Locate the cell with the specified text and output its (X, Y) center coordinate. 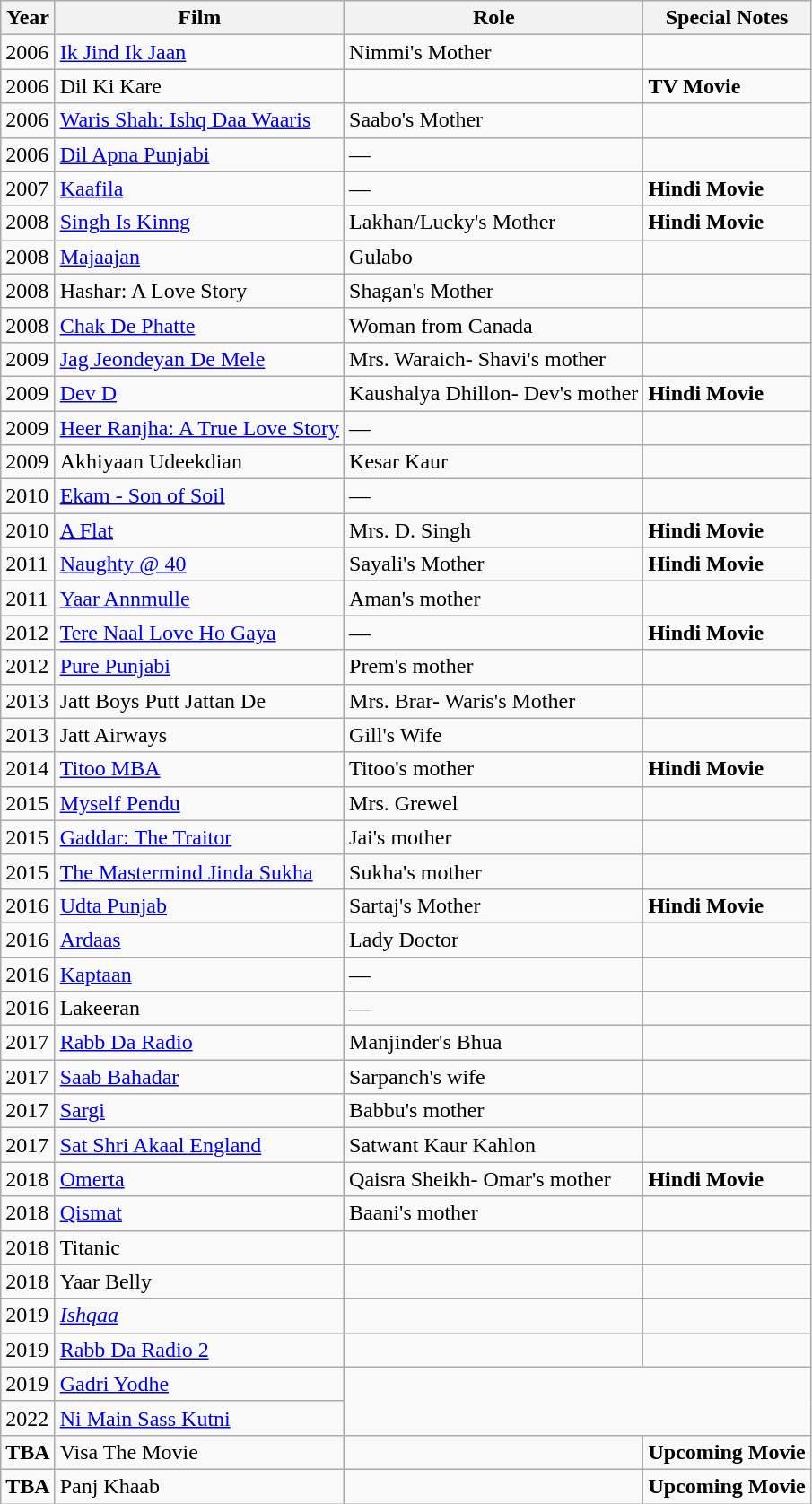
Film (199, 18)
Lakhan/Lucky's Mother (493, 223)
Chak De Phatte (199, 325)
Saabo's Mother (493, 120)
Gulabo (493, 257)
Ni Main Sass Kutni (199, 1418)
Ardaas (199, 940)
Rabb Da Radio (199, 1043)
Kesar Kaur (493, 462)
2022 (28, 1418)
Tere Naal Love Ho Gaya (199, 633)
Waris Shah: Ishq Daa Waaris (199, 120)
Sat Shri Akaal England (199, 1145)
Ekam - Son of Soil (199, 496)
Majaajan (199, 257)
Lady Doctor (493, 940)
Sarpanch's wife (493, 1077)
The Mastermind Jinda Sukha (199, 871)
Shagan's Mother (493, 291)
Nimmi's Mother (493, 52)
Prem's mother (493, 667)
Kaushalya Dhillon- Dev's mother (493, 393)
Gaddar: The Traitor (199, 837)
Visa The Movie (199, 1452)
Panj Khaab (199, 1486)
Naughty @ 40 (199, 564)
Yaar Belly (199, 1281)
Qaisra Sheikh- Omar's mother (493, 1179)
Sayali's Mother (493, 564)
Kaptaan (199, 974)
Dev D (199, 393)
Sartaj's Mother (493, 905)
Jatt Airways (199, 735)
Omerta (199, 1179)
Pure Punjabi (199, 667)
Aman's mother (493, 599)
TV Movie (727, 86)
Dil Ki Kare (199, 86)
Rabb Da Radio 2 (199, 1350)
Saab Bahadar (199, 1077)
Jatt Boys Putt Jattan De (199, 701)
Sargi (199, 1111)
Titoo MBA (199, 769)
Heer Ranjha: A True Love Story (199, 428)
Lakeeran (199, 1009)
Manjinder's Bhua (493, 1043)
Ishqaa (199, 1316)
Mrs. Grewel (493, 803)
Special Notes (727, 18)
Satwant Kaur Kahlon (493, 1145)
Jag Jeondeyan De Mele (199, 359)
2007 (28, 188)
Hashar: A Love Story (199, 291)
Kaafila (199, 188)
Qismat (199, 1213)
Year (28, 18)
Titoo's mother (493, 769)
Yaar Annmulle (199, 599)
Dil Apna Punjabi (199, 154)
Babbu's mother (493, 1111)
Jai's mother (493, 837)
Role (493, 18)
Akhiyaan Udeekdian (199, 462)
Ik Jind Ik Jaan (199, 52)
Gill's Wife (493, 735)
Sukha's mother (493, 871)
Gadri Yodhe (199, 1384)
Titanic (199, 1247)
Myself Pendu (199, 803)
Woman from Canada (493, 325)
Baani's mother (493, 1213)
A Flat (199, 530)
Udta Punjab (199, 905)
Singh Is Kinng (199, 223)
Mrs. Brar- Waris's Mother (493, 701)
Mrs. Waraich- Shavi's mother (493, 359)
Mrs. D. Singh (493, 530)
2014 (28, 769)
